Output the (X, Y) coordinate of the center of the cell containing the given text.  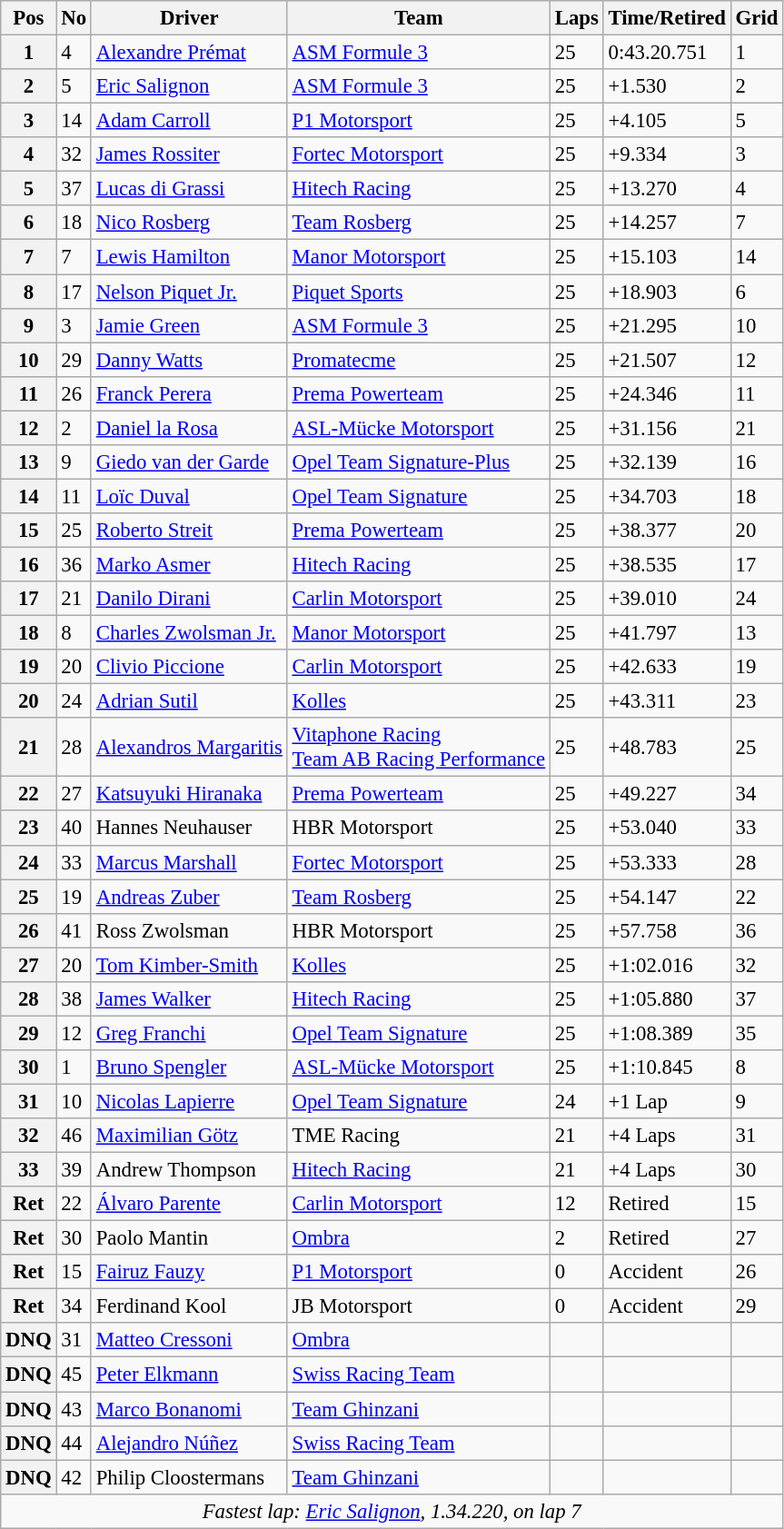
Danilo Dirani (189, 599)
Maximilian Götz (189, 1136)
Lewis Hamilton (189, 257)
Laps (576, 18)
Fastest lap: Eric Salignon, 1.34.220, on lap 7 (392, 1511)
Andreas Zuber (189, 897)
+49.227 (667, 794)
+1:02.016 (667, 965)
+1:05.880 (667, 999)
Bruno Spengler (189, 1067)
Greg Franchi (189, 1033)
44 (74, 1443)
Alejandro Núñez (189, 1443)
Marko Asmer (189, 564)
Alexandros Margaritis (189, 747)
Danny Watts (189, 360)
Loïc Duval (189, 496)
Franck Perera (189, 393)
Nicolas Lapierre (189, 1101)
40 (74, 829)
+13.270 (667, 189)
Marcus Marshall (189, 862)
Hannes Neuhauser (189, 829)
Team (418, 18)
Roberto Streit (189, 531)
Vitaphone RacingTeam AB Racing Performance (418, 747)
Andrew Thompson (189, 1170)
Driver (189, 18)
43 (74, 1409)
+43.311 (667, 701)
Katsuyuki Hiranaka (189, 794)
+1:10.845 (667, 1067)
35 (756, 1033)
+1 Lap (667, 1101)
+24.346 (667, 393)
Nelson Piquet Jr. (189, 292)
+18.903 (667, 292)
+48.783 (667, 747)
+53.040 (667, 829)
Alexandre Prémat (189, 53)
+21.295 (667, 325)
+39.010 (667, 599)
Daniel la Rosa (189, 428)
+38.377 (667, 531)
Marco Bonanomi (189, 1409)
Grid (756, 18)
Eric Salignon (189, 86)
45 (74, 1375)
Lucas di Grassi (189, 189)
+1:08.389 (667, 1033)
39 (74, 1170)
Fairuz Fauzy (189, 1272)
James Rossiter (189, 154)
Álvaro Parente (189, 1204)
Matteo Cressoni (189, 1340)
Paolo Mantin (189, 1238)
James Walker (189, 999)
Adrian Sutil (189, 701)
+4.105 (667, 121)
41 (74, 930)
Pos (29, 18)
Clivio Piccione (189, 667)
+31.156 (667, 428)
38 (74, 999)
+57.758 (667, 930)
0:43.20.751 (667, 53)
JB Motorsport (418, 1306)
+34.703 (667, 496)
Time/Retired (667, 18)
+41.797 (667, 633)
+1.530 (667, 86)
46 (74, 1136)
+15.103 (667, 257)
Tom Kimber-Smith (189, 965)
+54.147 (667, 897)
+38.535 (667, 564)
+53.333 (667, 862)
Piquet Sports (418, 292)
Ferdinand Kool (189, 1306)
+9.334 (667, 154)
Nico Rosberg (189, 223)
Promatecme (418, 360)
Peter Elkmann (189, 1375)
No (74, 18)
+14.257 (667, 223)
Charles Zwolsman Jr. (189, 633)
42 (74, 1477)
Giedo van der Garde (189, 462)
Opel Team Signature-Plus (418, 462)
+32.139 (667, 462)
Adam Carroll (189, 121)
TME Racing (418, 1136)
Jamie Green (189, 325)
+42.633 (667, 667)
Ross Zwolsman (189, 930)
+21.507 (667, 360)
Philip Cloostermans (189, 1477)
